Find where the given text appears and provide that cell's center as [X, Y] coordinate. 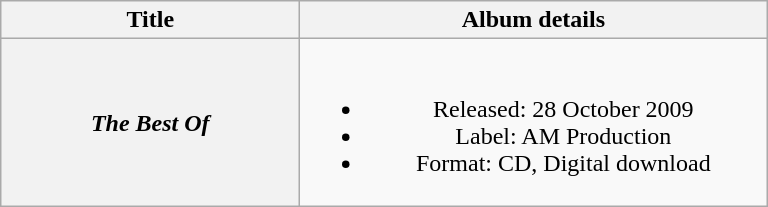
Released: 28 October 2009Label: AM ProductionFormat: CD, Digital download [534, 122]
Album details [534, 20]
Title [150, 20]
The Best Of [150, 122]
